From the cell containing the given text, extract its center point as (x, y) coordinate. 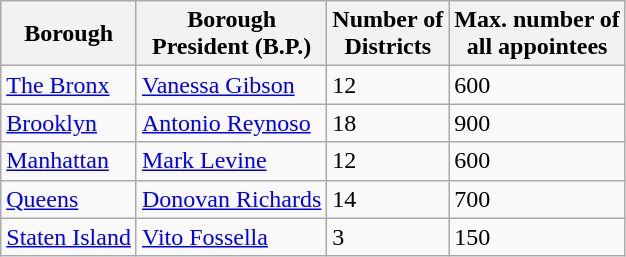
Vito Fossella (231, 237)
Number of Districts (388, 34)
Manhattan (69, 161)
Donovan Richards (231, 199)
Max. number of all appointees (538, 34)
Queens (69, 199)
Borough President (B.P.) (231, 34)
150 (538, 237)
Antonio Reynoso (231, 123)
The Bronx (69, 85)
3 (388, 237)
Vanessa Gibson (231, 85)
700 (538, 199)
900 (538, 123)
Brooklyn (69, 123)
14 (388, 199)
Borough (69, 34)
Staten Island (69, 237)
18 (388, 123)
Mark Levine (231, 161)
